Determine the (x, y) coordinate at the center of the cell enclosing the given text.  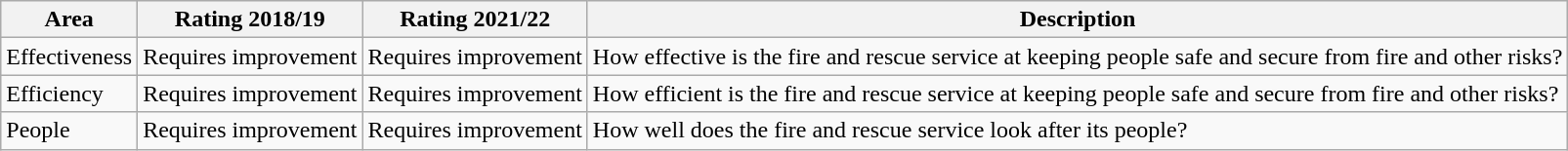
Description (1078, 19)
How efficient is the fire and rescue service at keeping people safe and secure from fire and other risks? (1078, 94)
How well does the fire and rescue service look after its people? (1078, 131)
Rating 2021/22 (475, 19)
People (69, 131)
Area (69, 19)
Rating 2018/19 (250, 19)
Efficiency (69, 94)
How effective is the fire and rescue service at keeping people safe and secure from fire and other risks? (1078, 57)
Effectiveness (69, 57)
